Scan for the cell matching the given text and deliver its (X, Y) coordinate at center. 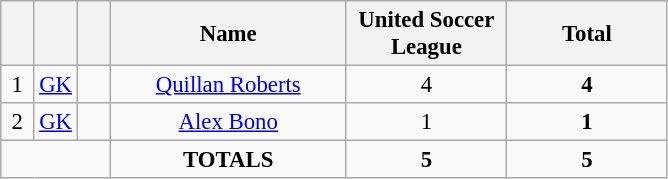
TOTALS (228, 160)
2 (18, 122)
Alex Bono (228, 122)
Name (228, 34)
United Soccer League (426, 34)
Quillan Roberts (228, 85)
Total (588, 34)
